Output the (x, y) coordinate of the center of the cell containing the given text.  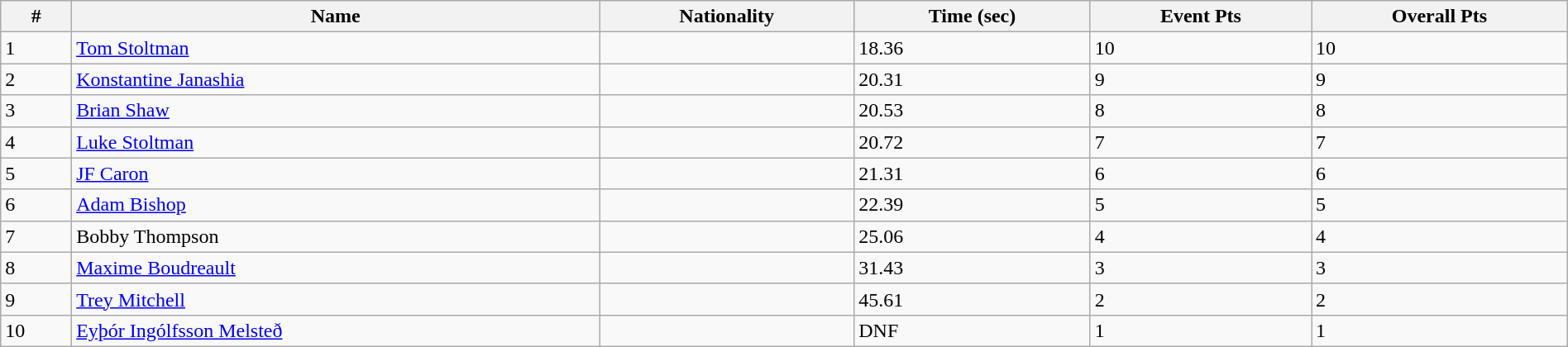
Trey Mitchell (336, 299)
DNF (973, 330)
Luke Stoltman (336, 142)
25.06 (973, 236)
Adam Bishop (336, 205)
31.43 (973, 268)
45.61 (973, 299)
20.72 (973, 142)
JF Caron (336, 173)
Eyþór Ingólfsson Melsteð (336, 330)
Bobby Thompson (336, 236)
21.31 (973, 173)
Nationality (727, 17)
Maxime Boudreault (336, 268)
Brian Shaw (336, 111)
20.53 (973, 111)
Time (sec) (973, 17)
Name (336, 17)
18.36 (973, 48)
Event Pts (1201, 17)
Overall Pts (1440, 17)
Tom Stoltman (336, 48)
# (36, 17)
22.39 (973, 205)
Konstantine Janashia (336, 79)
20.31 (973, 79)
